Find where the given text appears and provide that cell's center as [X, Y] coordinate. 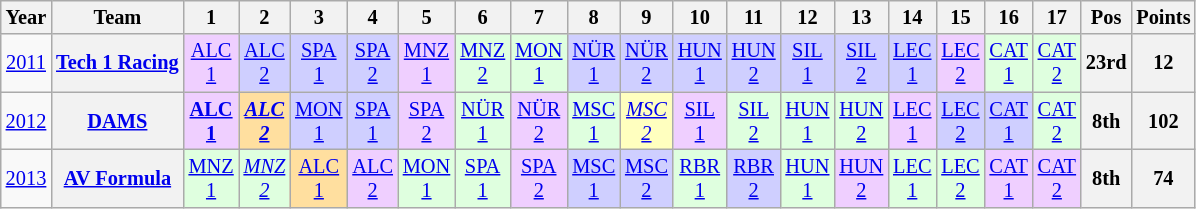
1 [212, 17]
23rd [1106, 63]
Team [117, 17]
10 [700, 17]
2013 [26, 178]
102 [1163, 121]
74 [1163, 178]
3 [318, 17]
17 [1057, 17]
RBR2 [754, 178]
11 [754, 17]
9 [646, 17]
DAMS [117, 121]
Pos [1106, 17]
5 [426, 17]
16 [1009, 17]
Year [26, 17]
6 [482, 17]
Points [1163, 17]
15 [960, 17]
8 [594, 17]
7 [538, 17]
Tech 1 Racing [117, 63]
13 [861, 17]
2 [265, 17]
2011 [26, 63]
RBR1 [700, 178]
4 [372, 17]
AV Formula [117, 178]
14 [912, 17]
2012 [26, 121]
